Scan for the cell matching the given text and deliver its (X, Y) coordinate at center. 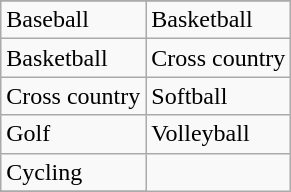
Baseball (74, 20)
Cycling (74, 172)
Volleyball (218, 134)
Softball (218, 96)
Golf (74, 134)
